Return the [X, Y] coordinate for the center point of the cell that contains the specified text.  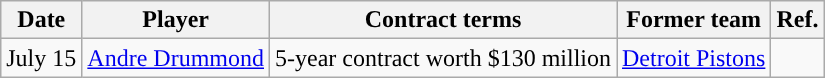
July 15 [42, 58]
Andre Drummond [176, 58]
Player [176, 20]
Date [42, 20]
Former team [693, 20]
Detroit Pistons [693, 58]
Contract terms [444, 20]
Ref. [798, 20]
5-year contract worth $130 million [444, 58]
